Detect which cell encompasses the target text, then output its [x, y] center coordinate. 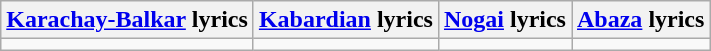
Karachay-Balkar lyrics [128, 20]
Nogai lyrics [504, 20]
Abaza lyrics [641, 20]
Kabardian lyrics [346, 20]
